Identify which cell holds the provided text, then report its [x, y] central coordinate. 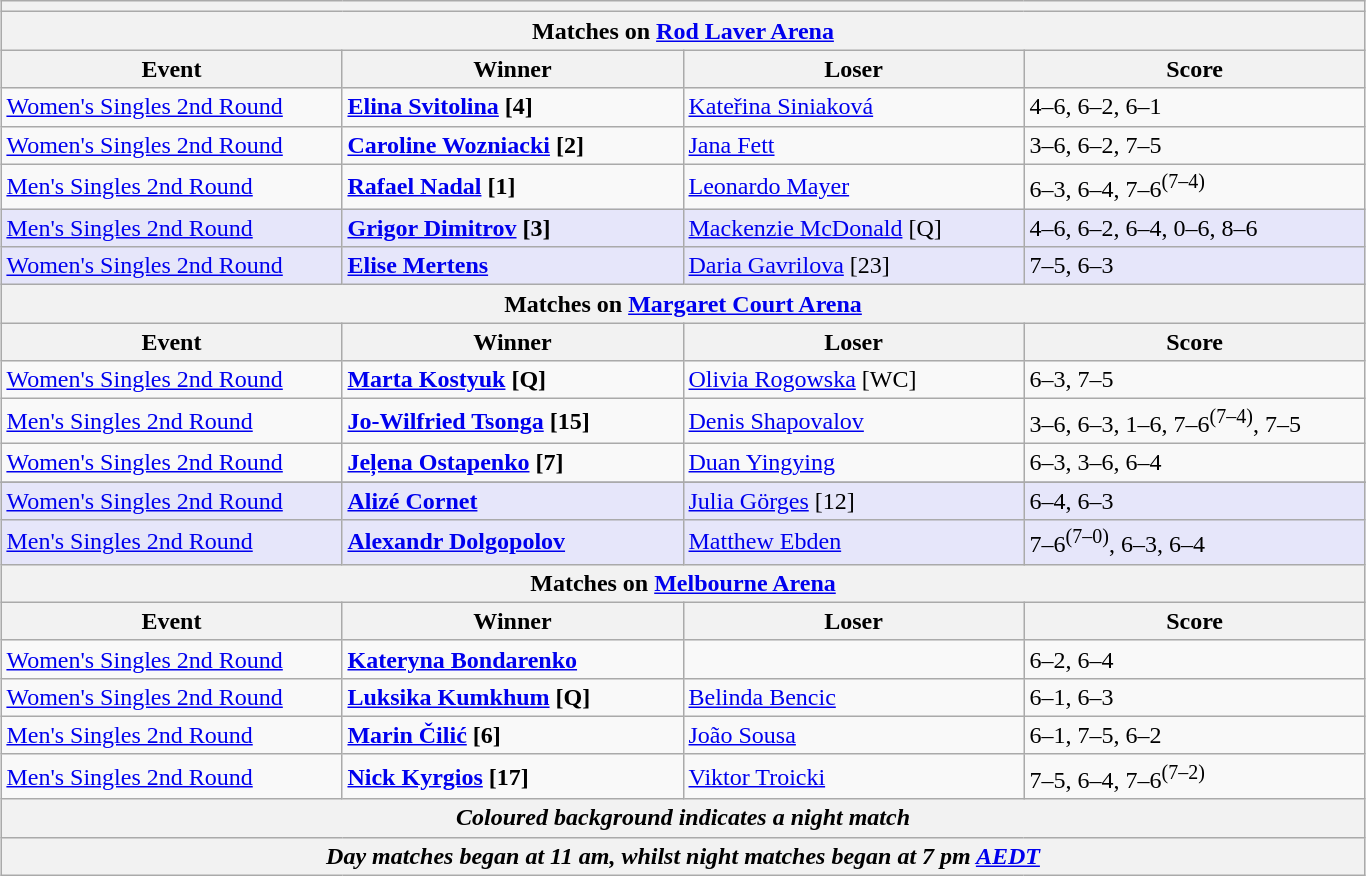
6–1, 7–5, 6–2 [1194, 735]
6–1, 6–3 [1194, 697]
4–6, 6–2, 6–4, 0–6, 8–6 [1194, 228]
Matches on Rod Laver Arena [683, 31]
Matches on Melbourne Arena [683, 583]
6–4, 6–3 [1194, 501]
3–6, 6–3, 1–6, 7–6(7–4), 7–5 [1194, 422]
4–6, 6–2, 6–1 [1194, 107]
Jeļena Ostapenko [7] [512, 462]
João Sousa [854, 735]
Daria Gavrilova [23] [854, 266]
Luksika Kumkhum [Q] [512, 697]
6–2, 6–4 [1194, 659]
6–3, 3–6, 6–4 [1194, 462]
7–5, 6–4, 7–6(7–2) [1194, 776]
Leonardo Mayer [854, 186]
Kateřina Siniaková [854, 107]
Nick Kyrgios [17] [512, 776]
Jana Fett [854, 145]
Duan Yingying [854, 462]
Viktor Troicki [854, 776]
Coloured background indicates a night match [683, 818]
Rafael Nadal [1] [512, 186]
3–6, 6–2, 7–5 [1194, 145]
Belinda Bencic [854, 697]
7–5, 6–3 [1194, 266]
Julia Görges [12] [854, 501]
Elina Svitolina [4] [512, 107]
Grigor Dimitrov [3] [512, 228]
6–3, 6–4, 7–6(7–4) [1194, 186]
Caroline Wozniacki [2] [512, 145]
Kateryna Bondarenko [512, 659]
Mackenzie McDonald [Q] [854, 228]
Alexandr Dolgopolov [512, 542]
7–6(7–0), 6–3, 6–4 [1194, 542]
Marin Čilić [6] [512, 735]
Marta Kostyuk [Q] [512, 380]
Elise Mertens [512, 266]
Denis Shapovalov [854, 422]
6–3, 7–5 [1194, 380]
Matthew Ebden [854, 542]
Alizé Cornet [512, 501]
Matches on Margaret Court Arena [683, 304]
Day matches began at 11 am, whilst night matches began at 7 pm AEDT [683, 856]
Jo-Wilfried Tsonga [15] [512, 422]
Olivia Rogowska [WC] [854, 380]
